For the text-containing cell, return its midpoint in [x, y] coordinate format. 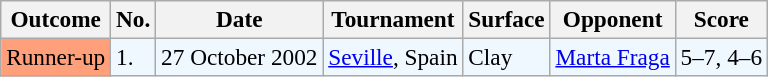
Tournament [393, 19]
Surface [506, 19]
Marta Fraga [612, 57]
Outcome [56, 19]
Score [721, 19]
Runner-up [56, 57]
No. [134, 19]
5–7, 4–6 [721, 57]
27 October 2002 [240, 57]
Opponent [612, 19]
1. [134, 57]
Seville, Spain [393, 57]
Date [240, 19]
Clay [506, 57]
